For the text-containing cell, return its midpoint in (x, y) coordinate format. 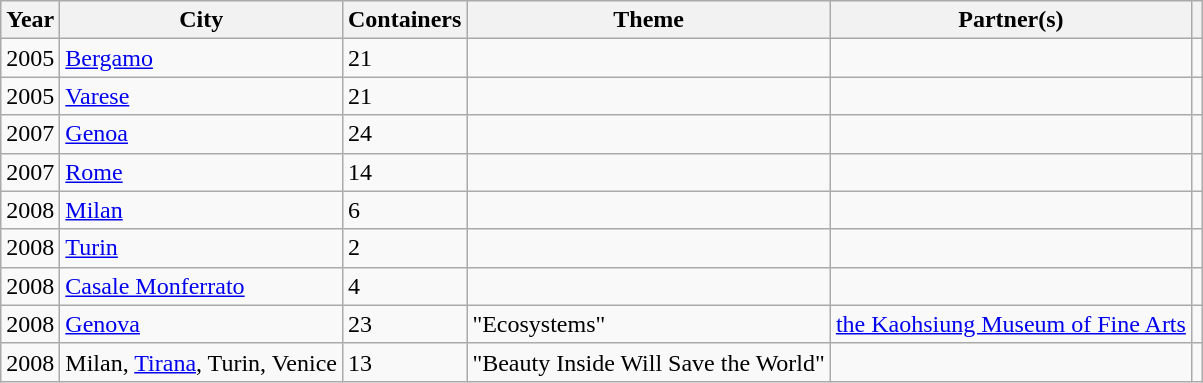
14 (404, 172)
Partner(s) (1010, 20)
City (202, 20)
the Kaohsiung Museum of Fine Arts (1010, 324)
2 (404, 248)
Bergamo (202, 58)
Containers (404, 20)
23 (404, 324)
Casale Monferrato (202, 286)
Year (30, 20)
Milan, Tirana, Turin, Venice (202, 362)
4 (404, 286)
13 (404, 362)
Turin (202, 248)
"Beauty Inside Will Save the World" (648, 362)
6 (404, 210)
Genova (202, 324)
"Ecosystems" (648, 324)
Genoa (202, 134)
Milan (202, 210)
Varese (202, 96)
Rome (202, 172)
24 (404, 134)
Theme (648, 20)
